Locate the cell with the specified text and output its [x, y] center coordinate. 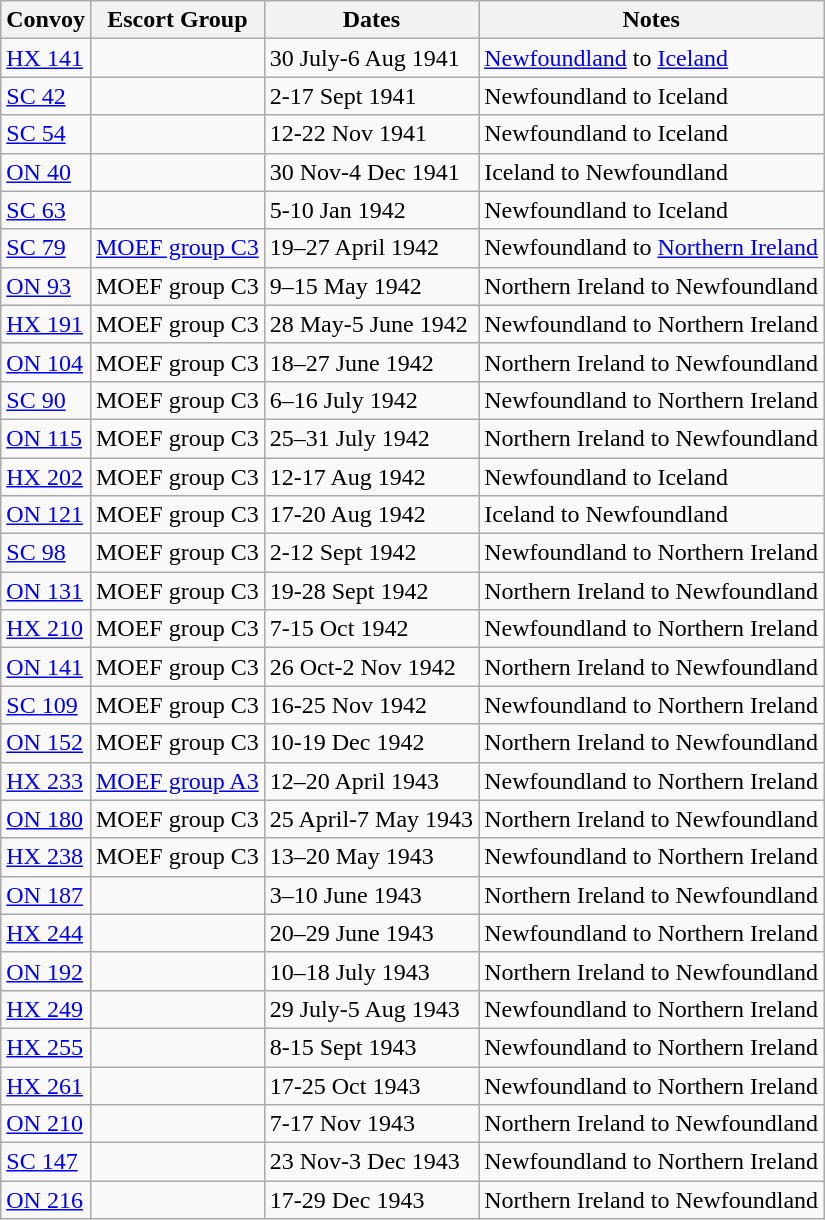
HX 141 [46, 58]
SC 63 [46, 210]
SC 42 [46, 96]
SC 54 [46, 134]
3–10 June 1943 [371, 895]
25 April-7 May 1943 [371, 819]
2-12 Sept 1942 [371, 553]
8-15 Sept 1943 [371, 1047]
ON 131 [46, 591]
5-10 Jan 1942 [371, 210]
ON 216 [46, 1200]
17-20 Aug 1942 [371, 515]
HX 249 [46, 1009]
ON 104 [46, 362]
ON 192 [46, 971]
ON 210 [46, 1124]
17-25 Oct 1943 [371, 1085]
SC 79 [46, 248]
28 May-5 June 1942 [371, 324]
29 July-5 Aug 1943 [371, 1009]
ON 93 [46, 286]
19–27 April 1942 [371, 248]
7-17 Nov 1943 [371, 1124]
HX 210 [46, 629]
26 Oct-2 Nov 1942 [371, 667]
HX 238 [46, 857]
ON 141 [46, 667]
Dates [371, 20]
30 July-6 Aug 1941 [371, 58]
HX 261 [46, 1085]
SC 109 [46, 705]
SC 98 [46, 553]
17-29 Dec 1943 [371, 1200]
12–20 April 1943 [371, 781]
25–31 July 1942 [371, 438]
SC 147 [46, 1162]
20–29 June 1943 [371, 933]
HX 202 [46, 477]
MOEF group A3 [177, 781]
HX 191 [46, 324]
12-22 Nov 1941 [371, 134]
ON 187 [46, 895]
2-17 Sept 1941 [371, 96]
12-17 Aug 1942 [371, 477]
ON 152 [46, 743]
Notes [652, 20]
HX 255 [46, 1047]
ON 180 [46, 819]
Convoy [46, 20]
7-15 Oct 1942 [371, 629]
10–18 July 1943 [371, 971]
19-28 Sept 1942 [371, 591]
ON 115 [46, 438]
HX 244 [46, 933]
SC 90 [46, 400]
ON 40 [46, 172]
23 Nov-3 Dec 1943 [371, 1162]
16-25 Nov 1942 [371, 705]
6–16 July 1942 [371, 400]
18–27 June 1942 [371, 362]
9–15 May 1942 [371, 286]
10-19 Dec 1942 [371, 743]
HX 233 [46, 781]
Escort Group [177, 20]
13–20 May 1943 [371, 857]
ON 121 [46, 515]
30 Nov-4 Dec 1941 [371, 172]
